Return (X, Y) of the center of cell containing provided text 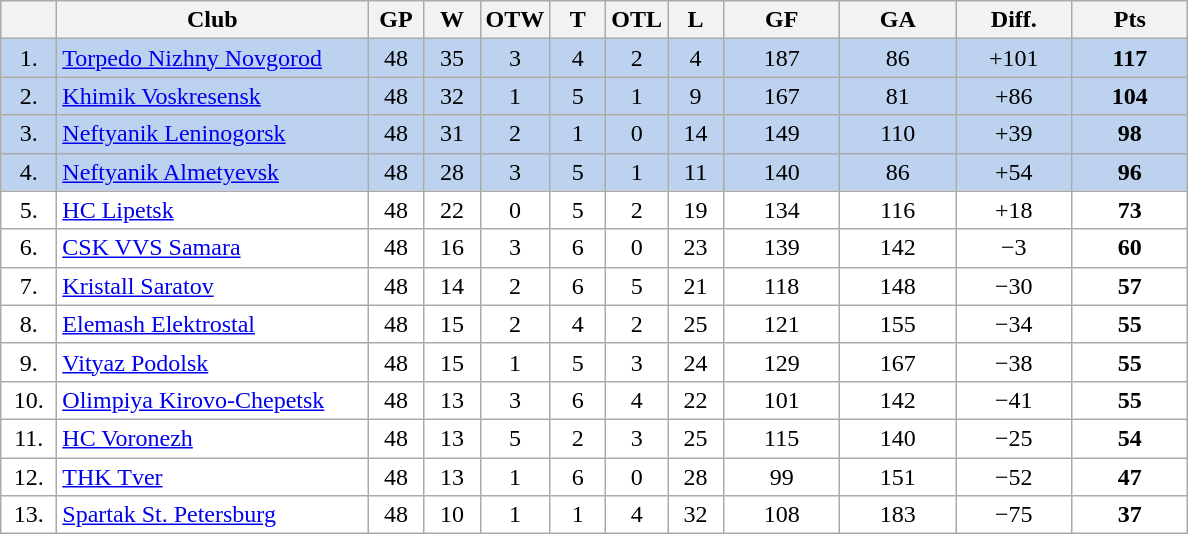
12. (29, 477)
3. (29, 134)
GP (396, 20)
−52 (1014, 477)
2. (29, 96)
24 (696, 362)
9. (29, 362)
60 (1130, 248)
Torpedo Nizhny Novgorod (212, 58)
11 (696, 172)
31 (452, 134)
10. (29, 400)
HC Voronezh (212, 438)
11. (29, 438)
THK Tver (212, 477)
187 (782, 58)
8. (29, 324)
−30 (1014, 286)
118 (782, 286)
9 (696, 96)
54 (1130, 438)
13. (29, 515)
CSK VVS Samara (212, 248)
148 (898, 286)
96 (1130, 172)
117 (1130, 58)
155 (898, 324)
W (452, 20)
6. (29, 248)
149 (782, 134)
+54 (1014, 172)
OTL (637, 20)
Pts (1130, 20)
Vityaz Podolsk (212, 362)
129 (782, 362)
57 (1130, 286)
151 (898, 477)
121 (782, 324)
4. (29, 172)
37 (1130, 515)
16 (452, 248)
104 (1130, 96)
Neftyanik Almetyevsk (212, 172)
19 (696, 210)
21 (696, 286)
139 (782, 248)
−34 (1014, 324)
Kristall Saratov (212, 286)
116 (898, 210)
OTW (515, 20)
+18 (1014, 210)
−25 (1014, 438)
Elemash Elektrostal (212, 324)
Diff. (1014, 20)
10 (452, 515)
+101 (1014, 58)
110 (898, 134)
108 (782, 515)
Neftyanik Leninogorsk (212, 134)
GA (898, 20)
73 (1130, 210)
−3 (1014, 248)
Spartak St. Petersburg (212, 515)
Club (212, 20)
47 (1130, 477)
101 (782, 400)
134 (782, 210)
HC Lipetsk (212, 210)
183 (898, 515)
+39 (1014, 134)
1. (29, 58)
−41 (1014, 400)
+86 (1014, 96)
23 (696, 248)
99 (782, 477)
L (696, 20)
−38 (1014, 362)
5. (29, 210)
7. (29, 286)
GF (782, 20)
Khimik Voskresensk (212, 96)
115 (782, 438)
−75 (1014, 515)
81 (898, 96)
98 (1130, 134)
T (578, 20)
Olimpiya Kirovo-Chepetsk (212, 400)
35 (452, 58)
